Return the [x, y] coordinate for the center point of the cell that contains the specified text.  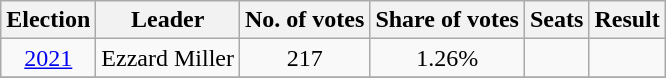
Result [627, 20]
No. of votes [304, 20]
217 [304, 58]
2021 [48, 58]
Share of votes [448, 20]
Ezzard Miller [168, 58]
Seats [556, 20]
Leader [168, 20]
1.26% [448, 58]
Election [48, 20]
